Search for the cell housing the specified text and yield its [X, Y] center coordinate. 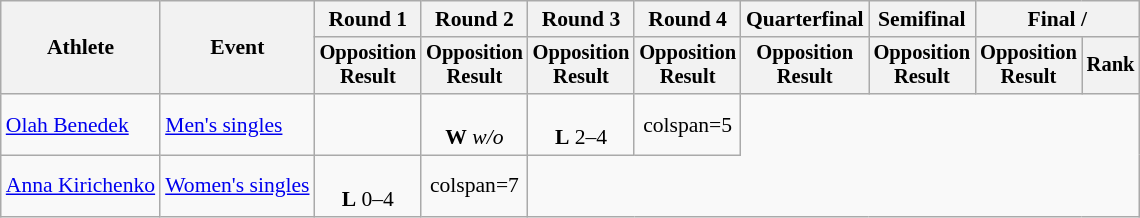
Athlete [80, 48]
Quarterfinal [805, 19]
Final / [1057, 19]
Men's singles [237, 124]
Event [237, 48]
Round 1 [368, 19]
W w/o [474, 124]
Anna Kirichenko [80, 186]
Olah Benedek [80, 124]
Round 4 [688, 19]
colspan=5 [688, 124]
Women's singles [237, 186]
Round 3 [582, 19]
L 2–4 [582, 124]
colspan=7 [474, 186]
Semifinal [922, 19]
Rank [1111, 66]
L 0–4 [368, 186]
Round 2 [474, 19]
